Search for the cell housing the specified text and yield its [x, y] center coordinate. 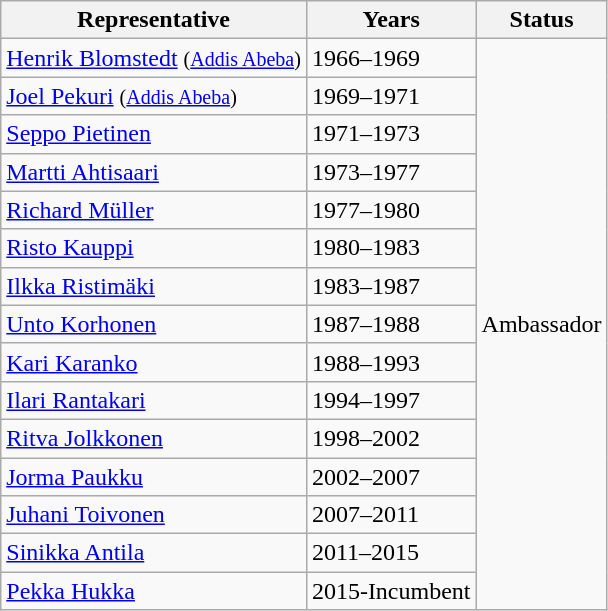
1987–1988 [391, 324]
Pekka Hukka [154, 591]
Ritva Jolkkonen [154, 438]
Joel Pekuri (Addis Abeba) [154, 96]
1973–1977 [391, 172]
1983–1987 [391, 286]
Years [391, 20]
1971–1973 [391, 134]
Representative [154, 20]
Ambassador [542, 324]
2007–2011 [391, 515]
1988–1993 [391, 362]
2015-Incumbent [391, 591]
Richard Müller [154, 210]
1994–1997 [391, 400]
1969–1971 [391, 96]
Status [542, 20]
2002–2007 [391, 477]
Unto Korhonen [154, 324]
Martti Ahtisaari [154, 172]
Juhani Toivonen [154, 515]
Seppo Pietinen [154, 134]
1998–2002 [391, 438]
Sinikka Antila [154, 553]
Ilkka Ristimäki [154, 286]
1966–1969 [391, 58]
2011–2015 [391, 553]
1977–1980 [391, 210]
Risto Kauppi [154, 248]
Ilari Rantakari [154, 400]
Kari Karanko [154, 362]
1980–1983 [391, 248]
Jorma Paukku [154, 477]
Henrik Blomstedt (Addis Abeba) [154, 58]
